Output the [x, y] coordinate of the center of the cell containing the given text.  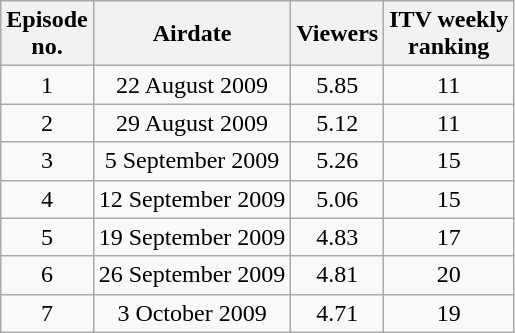
20 [449, 275]
1 [47, 85]
22 August 2009 [192, 85]
26 September 2009 [192, 275]
3 [47, 161]
4.83 [338, 237]
4 [47, 199]
ITV weeklyranking [449, 34]
4.81 [338, 275]
12 September 2009 [192, 199]
5.12 [338, 123]
2 [47, 123]
19 September 2009 [192, 237]
3 October 2009 [192, 313]
Airdate [192, 34]
5.26 [338, 161]
Viewers [338, 34]
5.85 [338, 85]
5.06 [338, 199]
19 [449, 313]
6 [47, 275]
5 September 2009 [192, 161]
7 [47, 313]
4.71 [338, 313]
29 August 2009 [192, 123]
Episodeno. [47, 34]
5 [47, 237]
17 [449, 237]
